For the text-containing cell, return its midpoint in [X, Y] coordinate format. 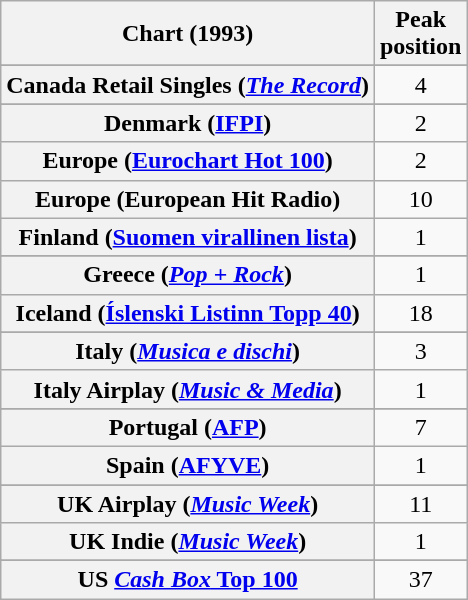
Iceland (Íslenski Listinn Topp 40) [188, 313]
Peakposition [420, 34]
Canada Retail Singles (The Record) [188, 85]
Europe (Eurochart Hot 100) [188, 161]
US Cash Box Top 100 [188, 580]
3 [420, 351]
Italy Airplay (Music & Media) [188, 389]
18 [420, 313]
Denmark (IFPI) [188, 123]
7 [420, 427]
Europe (European Hit Radio) [188, 199]
Finland (Suomen virallinen lista) [188, 237]
Spain (AFYVE) [188, 465]
Portugal (AFP) [188, 427]
11 [420, 503]
10 [420, 199]
37 [420, 580]
Italy (Musica e dischi) [188, 351]
Chart (1993) [188, 34]
4 [420, 85]
Greece (Pop + Rock) [188, 275]
UK Airplay (Music Week) [188, 503]
UK Indie (Music Week) [188, 542]
